Search for the cell housing the specified text and yield its [X, Y] center coordinate. 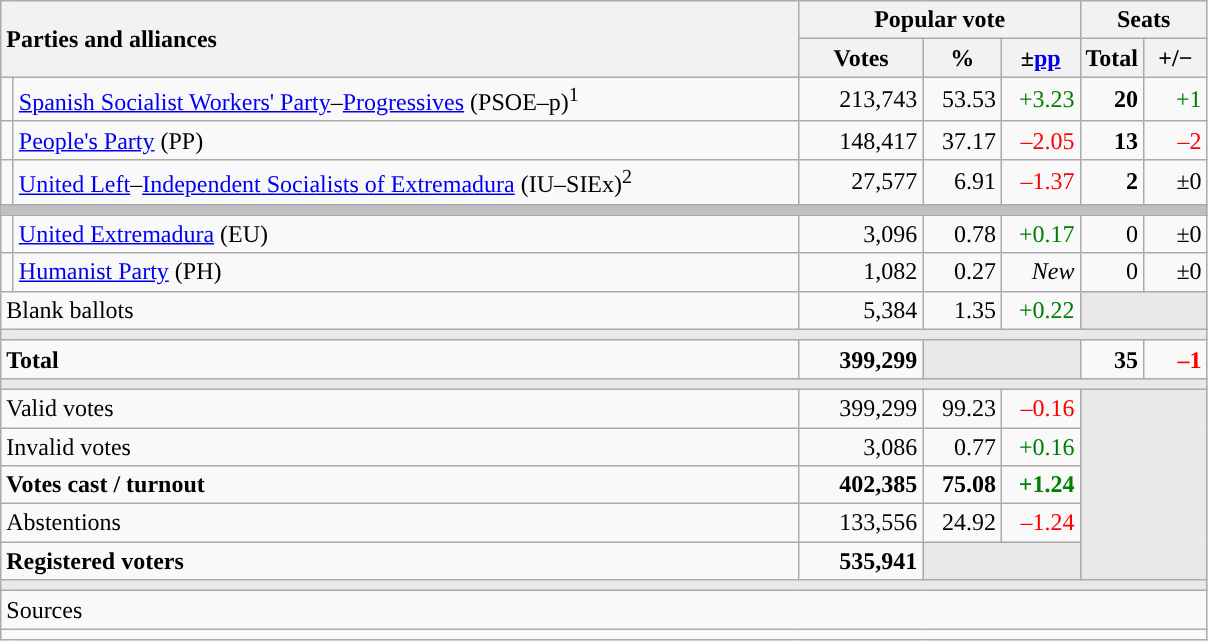
+1.24 [1040, 485]
+1 [1176, 100]
% [962, 58]
–1.37 [1040, 182]
35 [1112, 359]
24.92 [962, 523]
–1 [1176, 359]
Registered voters [400, 561]
402,385 [861, 485]
+0.22 [1040, 310]
United Extremadura (EU) [406, 234]
+/− [1176, 58]
Seats [1144, 20]
133,556 [861, 523]
535,941 [861, 561]
0.27 [962, 272]
Sources [604, 610]
13 [1112, 140]
Humanist Party (PH) [406, 272]
+0.17 [1040, 234]
Votes [861, 58]
Valid votes [400, 408]
99.23 [962, 408]
+0.16 [1040, 447]
148,417 [861, 140]
6.91 [962, 182]
Parties and alliances [400, 39]
20 [1112, 100]
1,082 [861, 272]
United Left–Independent Socialists of Extremadura (IU–SIEx)2 [406, 182]
213,743 [861, 100]
0.77 [962, 447]
+3.23 [1040, 100]
–0.16 [1040, 408]
1.35 [962, 310]
Votes cast / turnout [400, 485]
0.78 [962, 234]
–1.24 [1040, 523]
Spanish Socialist Workers' Party–Progressives (PSOE–p)1 [406, 100]
2 [1112, 182]
±pp [1040, 58]
37.17 [962, 140]
53.53 [962, 100]
Abstentions [400, 523]
Blank ballots [400, 310]
New [1040, 272]
People's Party (PP) [406, 140]
Popular vote [940, 20]
–2 [1176, 140]
Invalid votes [400, 447]
75.08 [962, 485]
5,384 [861, 310]
3,096 [861, 234]
3,086 [861, 447]
27,577 [861, 182]
–2.05 [1040, 140]
